Locate the cell with the specified text and output its [X, Y] center coordinate. 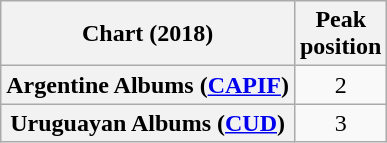
Chart (2018) [148, 34]
3 [340, 123]
2 [340, 85]
Peakposition [340, 34]
Argentine Albums (CAPIF) [148, 85]
Uruguayan Albums (CUD) [148, 123]
